Pinpoint the cell where the given text exists, returning its (X, Y) midpoint coordinate. 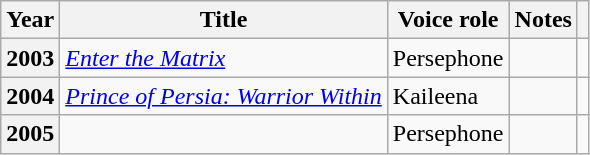
Kaileena (448, 96)
Prince of Persia: Warrior Within (224, 96)
2003 (30, 58)
Voice role (448, 20)
Year (30, 20)
2005 (30, 134)
2004 (30, 96)
Title (224, 20)
Enter the Matrix (224, 58)
Notes (543, 20)
